For the text-containing cell, return its midpoint in (x, y) coordinate format. 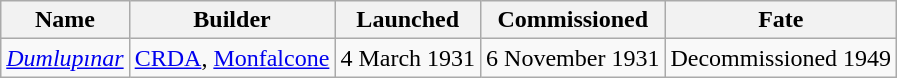
Fate (781, 20)
4 March 1931 (408, 58)
Builder (232, 20)
Dumlupınar (65, 58)
CRDA, Monfalcone (232, 58)
Commissioned (573, 20)
Name (65, 20)
Launched (408, 20)
Decommissioned 1949 (781, 58)
6 November 1931 (573, 58)
